From the cell containing the given text, extract its center point as [x, y] coordinate. 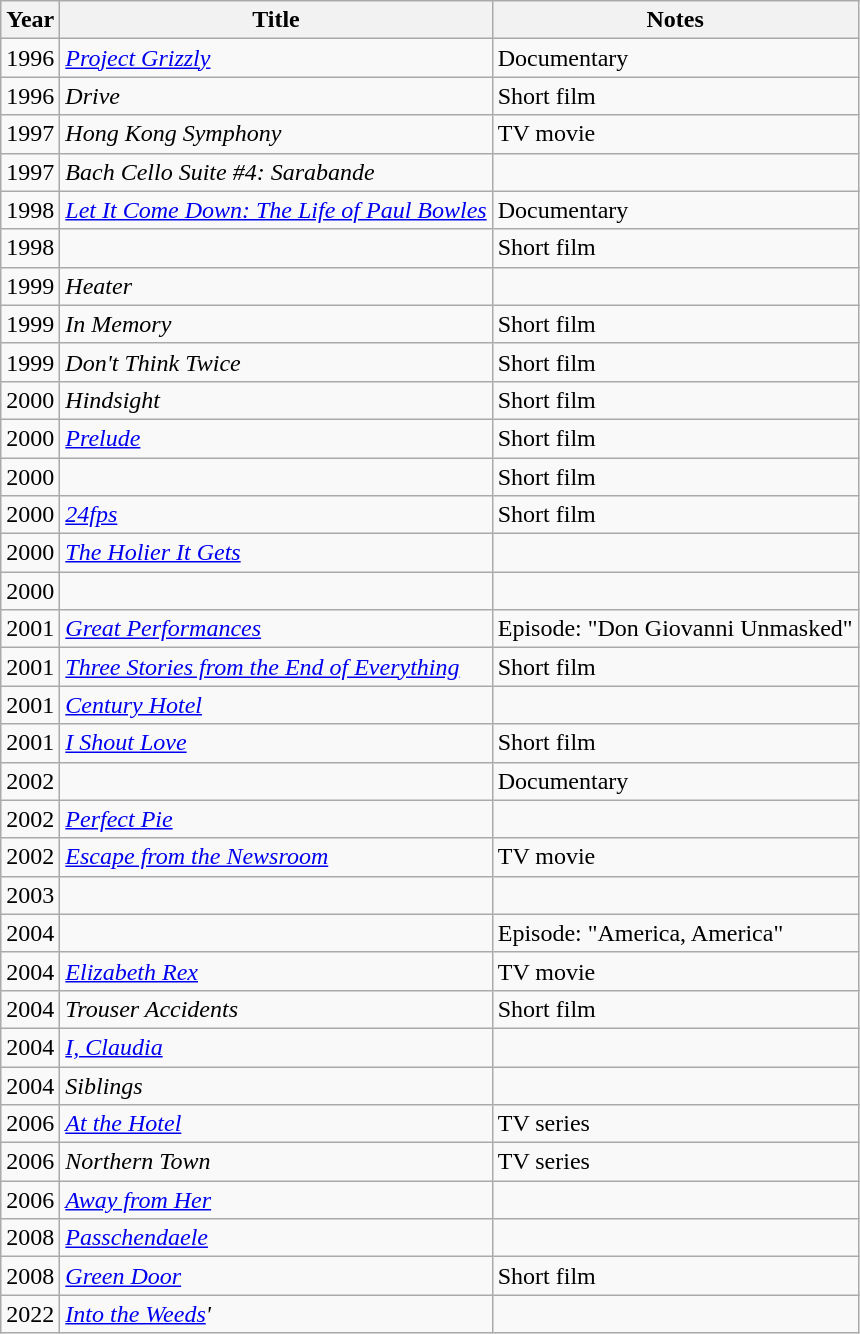
Hong Kong Symphony [276, 134]
Perfect Pie [276, 819]
Three Stories from the End of Everything [276, 667]
Green Door [276, 1276]
Siblings [276, 1085]
2022 [30, 1314]
Title [276, 20]
Hindsight [276, 400]
Let It Come Down: The Life of Paul Bowles [276, 210]
Prelude [276, 438]
Into the Weeds' [276, 1314]
Heater [276, 286]
2003 [30, 895]
I, Claudia [276, 1047]
Drive [276, 96]
At the Hotel [276, 1124]
Trouser Accidents [276, 1009]
Year [30, 20]
I Shout Love [276, 743]
Elizabeth Rex [276, 971]
Century Hotel [276, 705]
Escape from the Newsroom [276, 857]
Great Performances [276, 629]
Passchendaele [276, 1238]
In Memory [276, 324]
Episode: "America, America" [675, 933]
24fps [276, 515]
Bach Cello Suite #4: Sarabande [276, 172]
Northern Town [276, 1162]
Don't Think Twice [276, 362]
Away from Her [276, 1200]
Notes [675, 20]
Episode: "Don Giovanni Unmasked" [675, 629]
Project Grizzly [276, 58]
The Holier It Gets [276, 553]
